Identify which cell holds the provided text, then report its (X, Y) central coordinate. 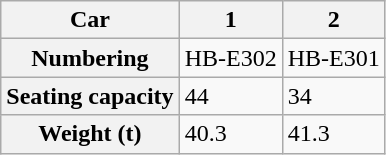
Numbering (90, 58)
HB-E302 (230, 58)
Car (90, 20)
44 (230, 96)
Weight (t) (90, 134)
Seating capacity (90, 96)
34 (334, 96)
2 (334, 20)
1 (230, 20)
HB-E301 (334, 58)
40.3 (230, 134)
41.3 (334, 134)
